Return the (x, y) coordinate for the center point of the cell that contains the specified text.  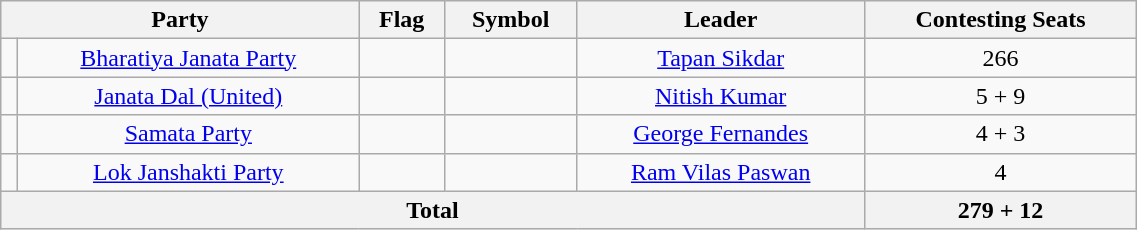
Bharatiya Janata Party (188, 58)
Party (180, 20)
266 (1000, 58)
George Fernandes (720, 134)
5 + 9 (1000, 96)
4 + 3 (1000, 134)
Leader (720, 20)
4 (1000, 172)
Contesting Seats (1000, 20)
Symbol (510, 20)
Nitish Kumar (720, 96)
Lok Janshakti Party (188, 172)
279 + 12 (1000, 210)
Total (432, 210)
Samata Party (188, 134)
Janata Dal (United) (188, 96)
Ram Vilas Paswan (720, 172)
Tapan Sikdar (720, 58)
Flag (402, 20)
